Detect which cell encompasses the target text, then output its [X, Y] center coordinate. 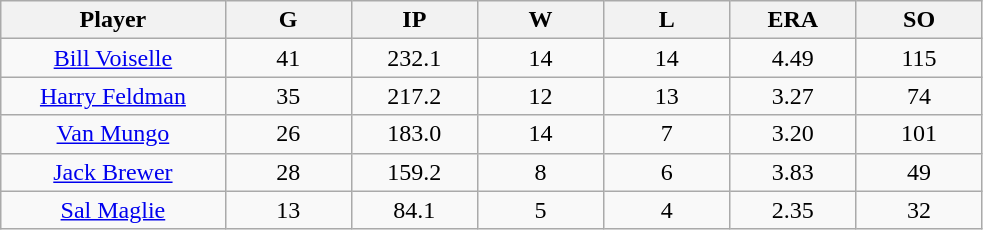
115 [919, 58]
2.35 [793, 210]
217.2 [414, 96]
3.20 [793, 134]
7 [667, 134]
L [667, 20]
3.27 [793, 96]
12 [540, 96]
232.1 [414, 58]
49 [919, 172]
159.2 [414, 172]
ERA [793, 20]
26 [288, 134]
IP [414, 20]
35 [288, 96]
Van Mungo [113, 134]
Player [113, 20]
Harry Feldman [113, 96]
84.1 [414, 210]
W [540, 20]
5 [540, 210]
Jack Brewer [113, 172]
SO [919, 20]
3.83 [793, 172]
74 [919, 96]
28 [288, 172]
41 [288, 58]
4.49 [793, 58]
101 [919, 134]
32 [919, 210]
8 [540, 172]
4 [667, 210]
183.0 [414, 134]
G [288, 20]
Bill Voiselle [113, 58]
6 [667, 172]
Sal Maglie [113, 210]
